For the text-containing cell, return its midpoint in [x, y] coordinate format. 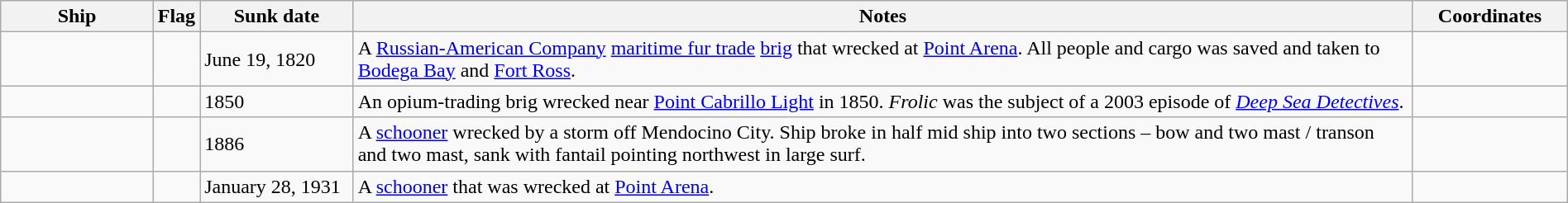
A Russian-American Company maritime fur trade brig that wrecked at Point Arena. All people and cargo was saved and taken to Bodega Bay and Fort Ross. [883, 59]
1850 [277, 101]
June 19, 1820 [277, 59]
Coordinates [1490, 17]
1886 [277, 144]
Flag [176, 17]
Sunk date [277, 17]
January 28, 1931 [277, 186]
Ship [77, 17]
Notes [883, 17]
A schooner that was wrecked at Point Arena. [883, 186]
An opium-trading brig wrecked near Point Cabrillo Light in 1850. Frolic was the subject of a 2003 episode of Deep Sea Detectives. [883, 101]
